Search for the cell housing the specified text and yield its (X, Y) center coordinate. 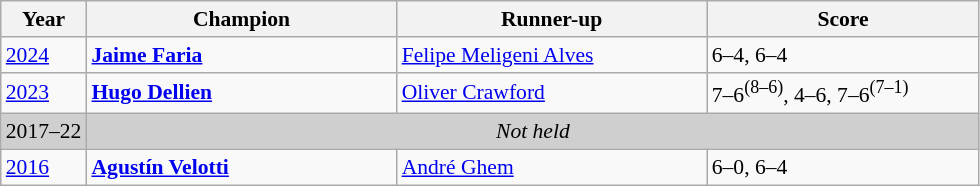
Not held (532, 132)
7–6(8–6), 4–6, 7–6(7–1) (844, 92)
Oliver Crawford (552, 92)
André Ghem (552, 167)
2024 (44, 55)
2023 (44, 92)
Hugo Dellien (241, 92)
2016 (44, 167)
Agustín Velotti (241, 167)
6–4, 6–4 (844, 55)
Champion (241, 19)
Year (44, 19)
Score (844, 19)
2017–22 (44, 132)
6–0, 6–4 (844, 167)
Jaime Faria (241, 55)
Felipe Meligeni Alves (552, 55)
Runner-up (552, 19)
